Determine the (X, Y) coordinate at the center of the cell enclosing the given text.  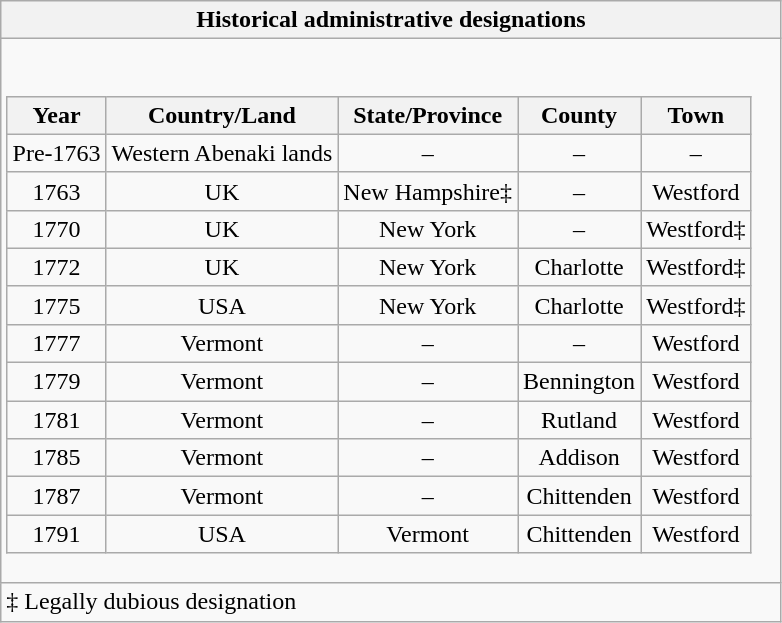
1781 (56, 420)
1763 (56, 191)
Rutland (580, 420)
1772 (56, 267)
1785 (56, 458)
‡ Legally dubious designation (392, 602)
Historical administrative designations (392, 20)
Addison (580, 458)
1777 (56, 343)
Year (56, 115)
Country/Land (222, 115)
Town (696, 115)
1779 (56, 382)
Bennington (580, 382)
State/Province (428, 115)
Western Abenaki lands (222, 153)
County (580, 115)
1787 (56, 496)
Pre-1763 (56, 153)
1770 (56, 229)
1775 (56, 305)
1791 (56, 534)
New Hampshire‡ (428, 191)
